Find where the given text appears and provide that cell's center as [x, y] coordinate. 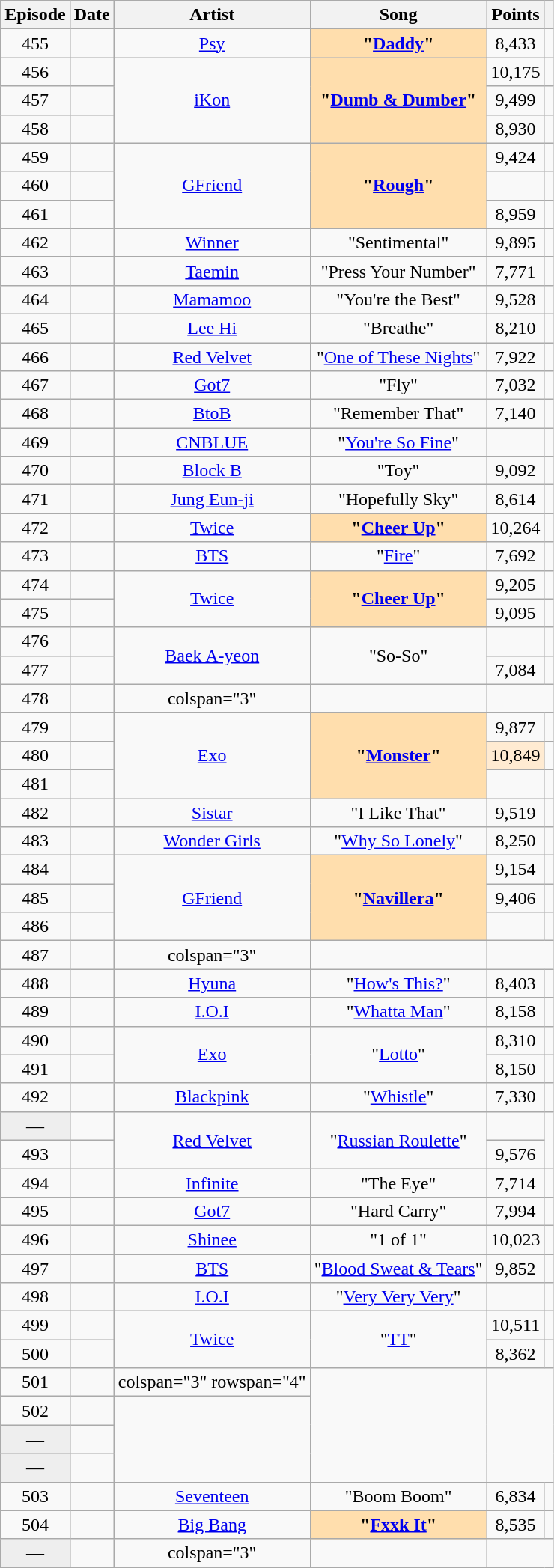
"Hopefully Sky" [398, 499]
Seventeen [212, 1496]
9,877 [515, 727]
"Sentimental" [398, 242]
9,519 [515, 812]
"TT" [398, 1340]
8,210 [515, 328]
"Fly" [398, 385]
"Daddy" [398, 43]
466 [35, 357]
Date [91, 15]
"One of These Nights" [398, 357]
492 [35, 1097]
9,205 [515, 585]
"Very Very Very" [398, 1297]
"Remember That" [398, 414]
colspan="3" rowspan="4" [212, 1382]
462 [35, 242]
"You're the Best" [398, 299]
8,433 [515, 43]
471 [35, 499]
484 [35, 870]
"So-So" [398, 656]
9,528 [515, 299]
8,535 [515, 1525]
Baek A-yeon [212, 656]
7,140 [515, 414]
BtoB [212, 414]
458 [35, 129]
Sistar [212, 812]
469 [35, 442]
9,406 [515, 898]
Hyuna [212, 983]
8,250 [515, 841]
"Blood Sweat & Tears" [398, 1269]
"Russian Roulette" [398, 1140]
Jung Eun-ji [212, 499]
"Fire" [398, 556]
460 [35, 186]
9,154 [515, 870]
478 [35, 698]
"Whistle" [398, 1097]
502 [35, 1411]
"How's This?" [398, 983]
9,499 [515, 100]
482 [35, 812]
7,771 [515, 271]
"Fxxk It" [398, 1525]
455 [35, 43]
483 [35, 841]
7,032 [515, 385]
10,023 [515, 1239]
493 [35, 1154]
8,310 [515, 1040]
Block B [212, 471]
"The Eye" [398, 1183]
495 [35, 1211]
9,424 [515, 157]
Big Bang [212, 1525]
7,714 [515, 1183]
9,895 [515, 242]
465 [35, 328]
Mamamoo [212, 299]
7,084 [515, 670]
Artist [212, 15]
Shinee [212, 1239]
Song [398, 15]
"Whatta Man" [398, 1012]
486 [35, 927]
7,922 [515, 357]
"Navillera" [398, 898]
"Why So Lonely" [398, 841]
464 [35, 299]
"Boom Boom" [398, 1496]
476 [35, 641]
488 [35, 983]
Episode [35, 15]
10,511 [515, 1326]
CNBLUE [212, 442]
475 [35, 613]
485 [35, 898]
459 [35, 157]
504 [35, 1525]
Points [515, 15]
500 [35, 1354]
494 [35, 1183]
"Monster" [398, 755]
6,834 [515, 1496]
10,264 [515, 528]
490 [35, 1040]
461 [35, 214]
498 [35, 1297]
"Toy" [398, 471]
8,930 [515, 129]
474 [35, 585]
Taemin [212, 271]
"1 of 1" [398, 1239]
8,150 [515, 1069]
499 [35, 1326]
463 [35, 271]
497 [35, 1269]
9,852 [515, 1269]
7,692 [515, 556]
477 [35, 670]
480 [35, 755]
9,576 [515, 1154]
Lee Hi [212, 328]
9,095 [515, 613]
468 [35, 414]
"Rough" [398, 186]
"Lotto" [398, 1055]
501 [35, 1382]
"Dumb & Dumber" [398, 100]
8,362 [515, 1354]
487 [35, 955]
456 [35, 72]
"Press Your Number" [398, 271]
8,959 [515, 214]
10,849 [515, 755]
8,614 [515, 499]
Infinite [212, 1183]
496 [35, 1239]
"I Like That" [398, 812]
Winner [212, 242]
Wonder Girls [212, 841]
472 [35, 528]
7,330 [515, 1097]
9,092 [515, 471]
473 [35, 556]
481 [35, 784]
7,994 [515, 1211]
10,175 [515, 72]
503 [35, 1496]
467 [35, 385]
Psy [212, 43]
479 [35, 727]
457 [35, 100]
491 [35, 1069]
"Hard Carry" [398, 1211]
"Breathe" [398, 328]
"You're So Fine" [398, 442]
iKon [212, 100]
8,158 [515, 1012]
Blackpink [212, 1097]
470 [35, 471]
8,403 [515, 983]
489 [35, 1012]
